Detect which cell encompasses the target text, then output its [X, Y] center coordinate. 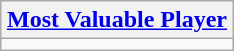
Most Valuable Player [116, 20]
